Find where the given text appears and provide that cell's center as (X, Y) coordinate. 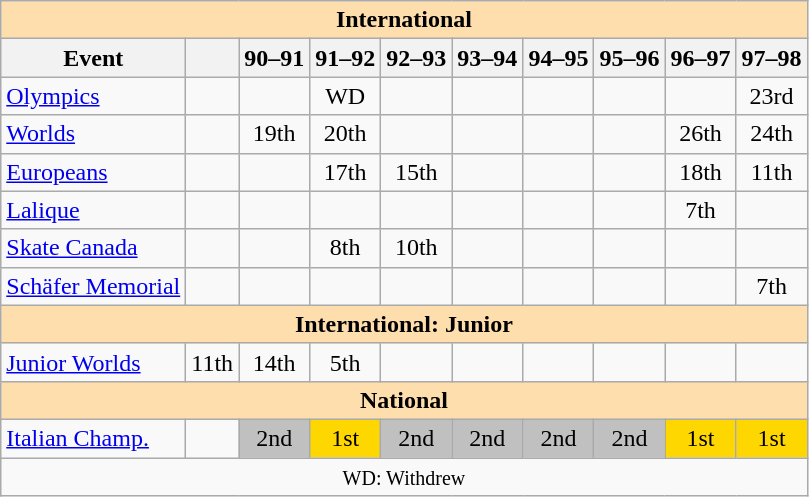
90–91 (274, 58)
26th (700, 134)
Junior Worlds (94, 362)
23rd (772, 96)
95–96 (630, 58)
International: Junior (404, 324)
Lalique (94, 210)
WD (346, 96)
18th (700, 172)
15th (416, 172)
92–93 (416, 58)
8th (346, 248)
24th (772, 134)
National (404, 400)
91–92 (346, 58)
97–98 (772, 58)
10th (416, 248)
5th (346, 362)
19th (274, 134)
International (404, 20)
Olympics (94, 96)
Worlds (94, 134)
Schäfer Memorial (94, 286)
94–95 (558, 58)
WD: Withdrew (404, 477)
96–97 (700, 58)
Skate Canada (94, 248)
Event (94, 58)
20th (346, 134)
93–94 (488, 58)
Europeans (94, 172)
Italian Champ. (94, 438)
14th (274, 362)
17th (346, 172)
